Pinpoint the cell where the given text exists, returning its (X, Y) midpoint coordinate. 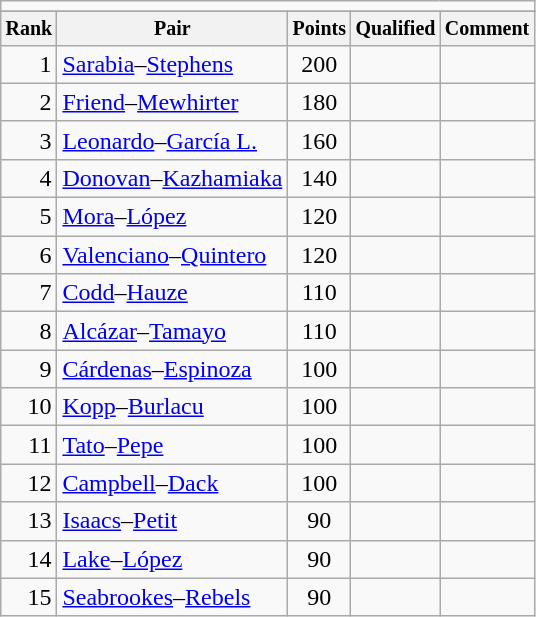
140 (320, 178)
Sarabia–Stephens (172, 64)
Pair (172, 28)
7 (29, 293)
Donovan–Kazhamiaka (172, 178)
6 (29, 255)
Cárdenas–Espinoza (172, 369)
Lake–López (172, 559)
Seabrookes–Rebels (172, 597)
14 (29, 559)
Isaacs–Petit (172, 521)
10 (29, 407)
Tato–Pepe (172, 445)
2 (29, 102)
Alcázar–Tamayo (172, 331)
Qualified (396, 28)
Codd–Hauze (172, 293)
Campbell–Dack (172, 483)
160 (320, 140)
8 (29, 331)
Valenciano–Quintero (172, 255)
4 (29, 178)
200 (320, 64)
11 (29, 445)
Mora–López (172, 217)
Leonardo–García L. (172, 140)
13 (29, 521)
9 (29, 369)
5 (29, 217)
Friend–Mewhirter (172, 102)
15 (29, 597)
Kopp–Burlacu (172, 407)
3 (29, 140)
Comment (487, 28)
180 (320, 102)
12 (29, 483)
Rank (29, 28)
Points (320, 28)
1 (29, 64)
